Find where the given text appears and provide that cell's center as [X, Y] coordinate. 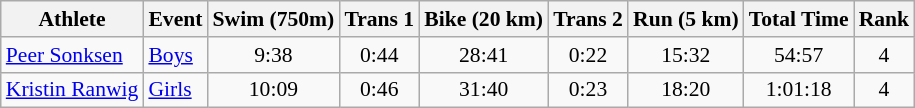
18:20 [686, 90]
Event [175, 19]
0:23 [588, 90]
54:57 [799, 55]
Bike (20 km) [484, 19]
0:46 [379, 90]
Trans 1 [379, 19]
10:09 [273, 90]
Total Time [799, 19]
Trans 2 [588, 19]
Boys [175, 55]
Run (5 km) [686, 19]
Athlete [72, 19]
Swim (750m) [273, 19]
Rank [884, 19]
15:32 [686, 55]
31:40 [484, 90]
Girls [175, 90]
1:01:18 [799, 90]
28:41 [484, 55]
0:22 [588, 55]
Peer Sonksen [72, 55]
0:44 [379, 55]
Kristin Ranwig [72, 90]
9:38 [273, 55]
